Capture the cell that displays the provided text and extract its [x, y] central coordinate. 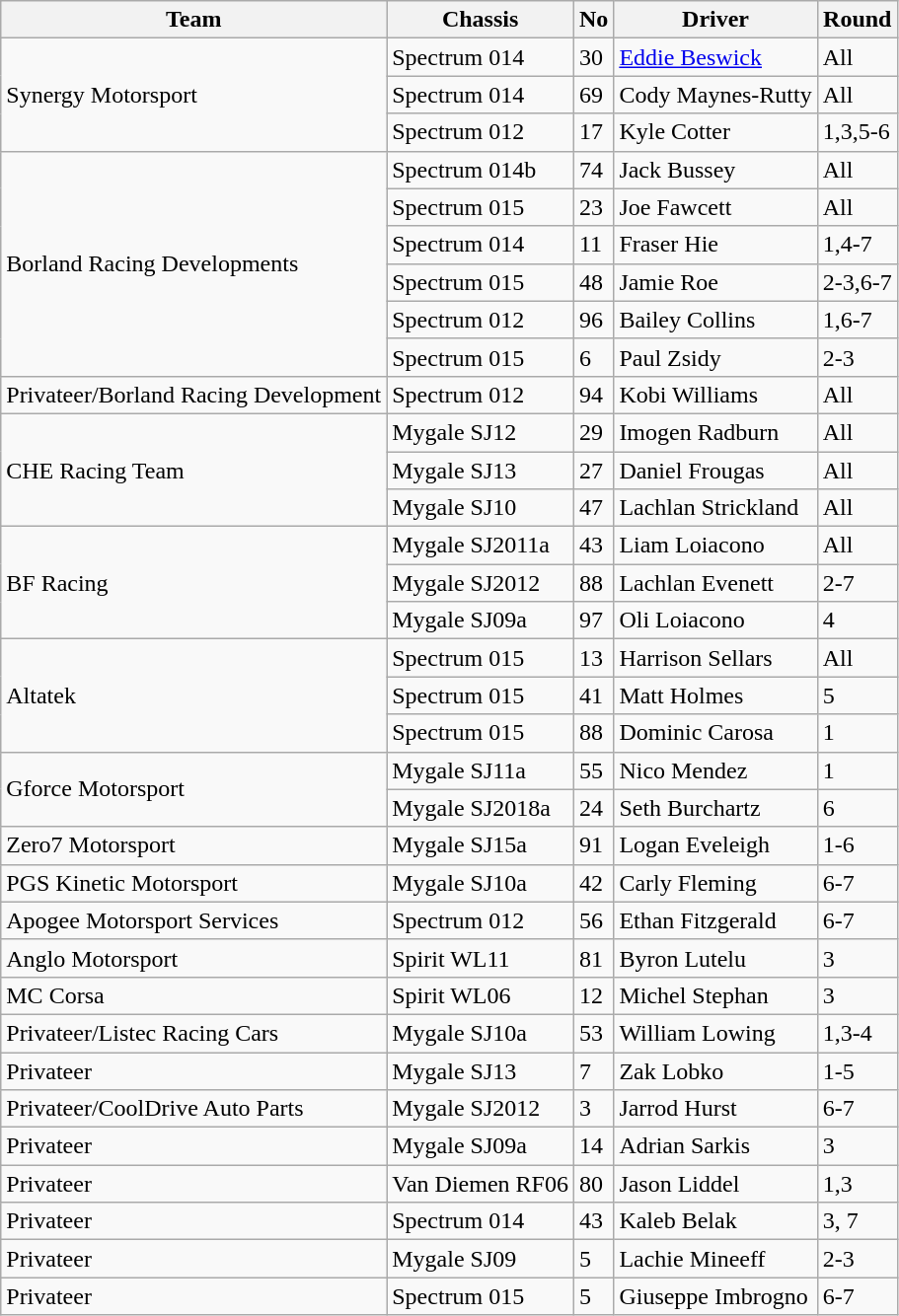
Joe Fawcett [715, 207]
Cody Maynes-Rutty [715, 95]
Zero7 Motorsport [193, 845]
Bailey Collins [715, 320]
Mygale SJ11a [481, 770]
Seth Burchartz [715, 808]
1,3,5-6 [857, 132]
11 [593, 245]
Byron Lutelu [715, 958]
2-7 [857, 583]
Spirit WL11 [481, 958]
97 [593, 621]
Spirit WL06 [481, 995]
Harrison Sellars [715, 658]
William Lowing [715, 1033]
CHE Racing Team [193, 470]
Matt Holmes [715, 695]
Paul Zsidy [715, 357]
27 [593, 471]
29 [593, 432]
Synergy Motorsport [193, 95]
Giuseppe Imbrogno [715, 1296]
Altatek [193, 695]
Apogee Motorsport Services [193, 920]
69 [593, 95]
3, 7 [857, 1221]
Kobi Williams [715, 395]
1,3-4 [857, 1033]
1,6-7 [857, 320]
Fraser Hie [715, 245]
Lachlan Strickland [715, 508]
81 [593, 958]
Driver [715, 20]
17 [593, 132]
2-3,6-7 [857, 282]
30 [593, 57]
1,3 [857, 1184]
Logan Eveleigh [715, 845]
BF Racing [193, 583]
Mygale SJ09 [481, 1259]
96 [593, 320]
Anglo Motorsport [193, 958]
7 [593, 1070]
Liam Loiacono [715, 546]
Kyle Cotter [715, 132]
74 [593, 170]
Adrian Sarkis [715, 1146]
56 [593, 920]
MC Corsa [193, 995]
Borland Racing Developments [193, 263]
Oli Loiacono [715, 621]
Van Diemen RF06 [481, 1184]
Privateer/Listec Racing Cars [193, 1033]
1-6 [857, 845]
13 [593, 658]
Mygale SJ2018a [481, 808]
Team [193, 20]
Daniel Frougas [715, 471]
Round [857, 20]
Lachlan Evenett [715, 583]
48 [593, 282]
23 [593, 207]
24 [593, 808]
Nico Mendez [715, 770]
No [593, 20]
Imogen Radburn [715, 432]
Eddie Beswick [715, 57]
Mygale SJ10 [481, 508]
Kaleb Belak [715, 1221]
Spectrum 014b [481, 170]
Lachie Mineeff [715, 1259]
Gforce Motorsport [193, 789]
Privateer/Borland Racing Development [193, 395]
1,4-7 [857, 245]
Mygale SJ15a [481, 845]
4 [857, 621]
53 [593, 1033]
14 [593, 1146]
Jarrod Hurst [715, 1109]
1-5 [857, 1070]
Jason Liddel [715, 1184]
Jamie Roe [715, 282]
PGS Kinetic Motorsport [193, 883]
41 [593, 695]
80 [593, 1184]
Michel Stephan [715, 995]
Mygale SJ12 [481, 432]
55 [593, 770]
Privateer/CoolDrive Auto Parts [193, 1109]
94 [593, 395]
12 [593, 995]
Chassis [481, 20]
91 [593, 845]
Jack Bussey [715, 170]
42 [593, 883]
Mygale SJ2011a [481, 546]
Ethan Fitzgerald [715, 920]
47 [593, 508]
Zak Lobko [715, 1070]
Carly Fleming [715, 883]
Dominic Carosa [715, 733]
